Pinpoint the cell where the given text exists, returning its (x, y) midpoint coordinate. 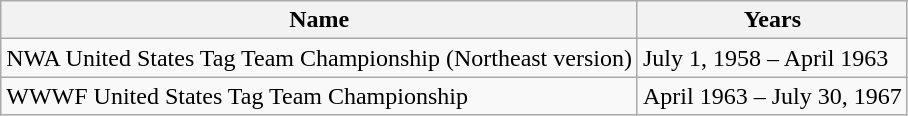
NWA United States Tag Team Championship (Northeast version) (320, 58)
July 1, 1958 – April 1963 (772, 58)
April 1963 – July 30, 1967 (772, 96)
Years (772, 20)
Name (320, 20)
WWWF United States Tag Team Championship (320, 96)
